Extract the [X, Y] coordinate from the center of the cell holding the provided text.  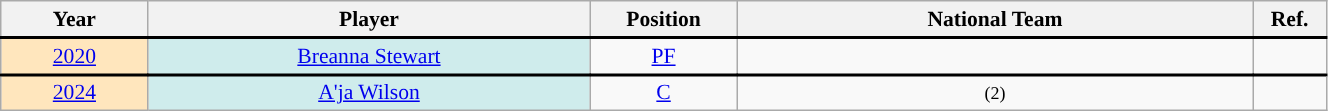
C [664, 93]
Breanna Stewart [369, 56]
Ref. [1290, 19]
National Team [995, 19]
PF [664, 56]
2020 [74, 56]
2024 [74, 93]
A'ja Wilson [369, 93]
Position [664, 19]
(2) [995, 93]
Year [74, 19]
Player [369, 19]
